Determine the [x, y] coordinate at the center of the cell enclosing the given text.  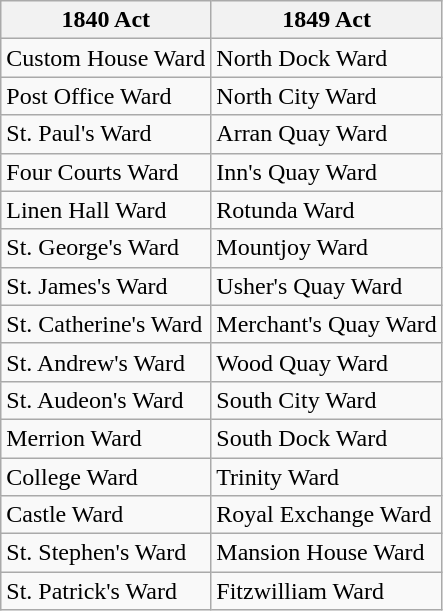
Linen Hall Ward [106, 210]
Four Courts Ward [106, 172]
South City Ward [327, 400]
Inn's Quay Ward [327, 172]
Rotunda Ward [327, 210]
Usher's Quay Ward [327, 286]
Castle Ward [106, 515]
Arran Quay Ward [327, 134]
Wood Quay Ward [327, 362]
Post Office Ward [106, 96]
Merrion Ward [106, 438]
St. Patrick's Ward [106, 591]
St. Andrew's Ward [106, 362]
Royal Exchange Ward [327, 515]
St. Audeon's Ward [106, 400]
North City Ward [327, 96]
North Dock Ward [327, 58]
Mountjoy Ward [327, 248]
St. Stephen's Ward [106, 553]
South Dock Ward [327, 438]
St. Paul's Ward [106, 134]
Custom House Ward [106, 58]
College Ward [106, 477]
Fitzwilliam Ward [327, 591]
Trinity Ward [327, 477]
St. James's Ward [106, 286]
Merchant's Quay Ward [327, 324]
Mansion House Ward [327, 553]
St. George's Ward [106, 248]
St. Catherine's Ward [106, 324]
1840 Act [106, 20]
1849 Act [327, 20]
